Return (x, y) of the center of cell containing provided text 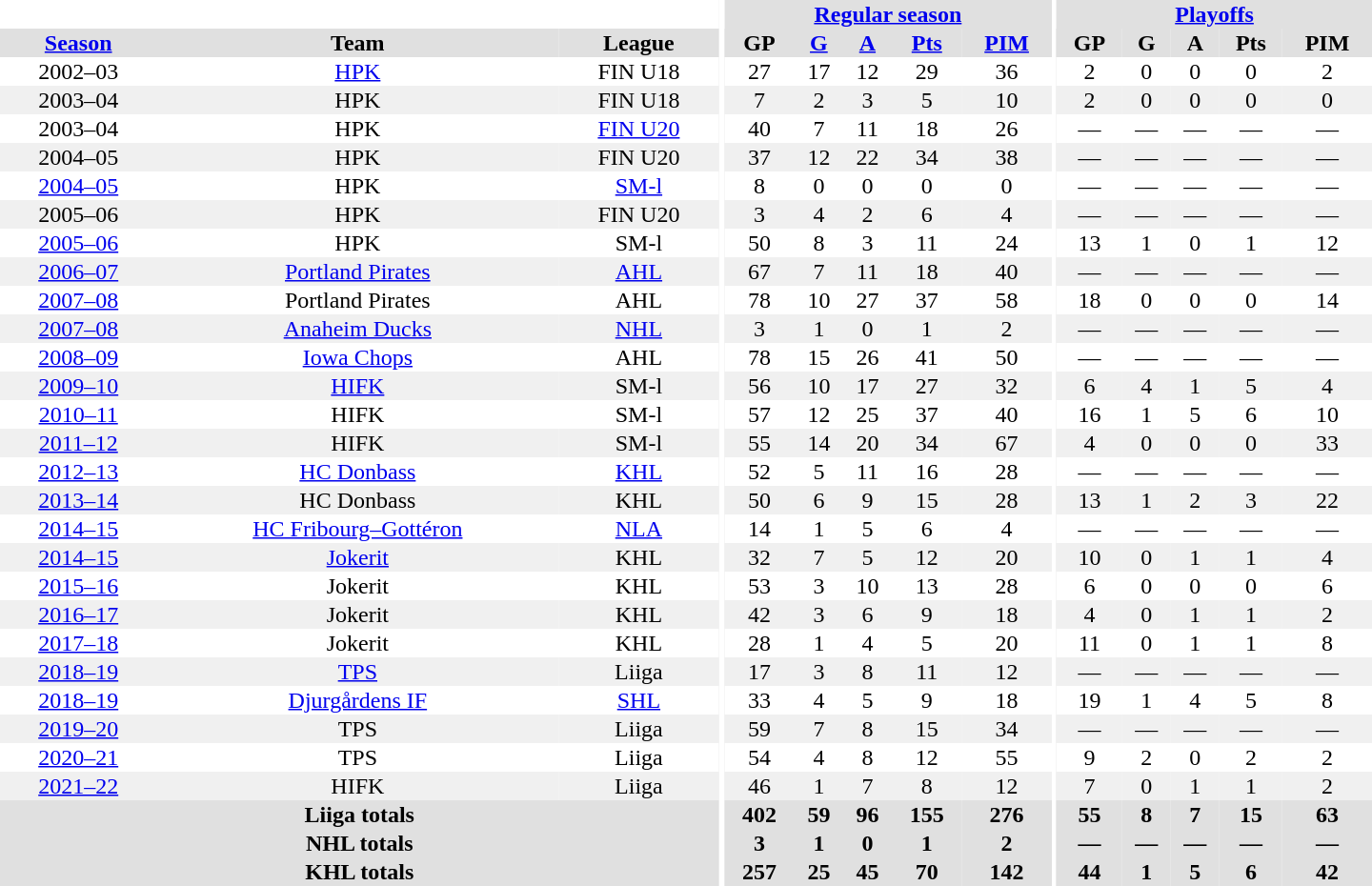
53 (759, 586)
2006–07 (78, 272)
276 (1007, 815)
Anaheim Ducks (357, 329)
38 (1007, 157)
70 (927, 872)
402 (759, 815)
Djurgårdens IF (357, 700)
46 (759, 786)
257 (759, 872)
2016–17 (78, 614)
29 (927, 71)
2020–21 (78, 757)
Liiga totals (360, 815)
2010–11 (78, 414)
19 (1090, 700)
Playoffs (1214, 14)
41 (927, 357)
Season (78, 43)
2011–12 (78, 443)
2017–18 (78, 643)
2009–10 (78, 386)
Team (357, 43)
SHL (638, 700)
2015–16 (78, 586)
NHL totals (360, 843)
24 (1007, 243)
36 (1007, 71)
54 (759, 757)
57 (759, 414)
2008–09 (78, 357)
2002–03 (78, 71)
63 (1327, 815)
NHL (638, 329)
44 (1090, 872)
45 (867, 872)
96 (867, 815)
56 (759, 386)
2013–14 (78, 500)
58 (1007, 300)
KHL totals (360, 872)
NLA (638, 529)
Regular season (888, 14)
52 (759, 472)
League (638, 43)
155 (927, 815)
2019–20 (78, 729)
2012–13 (78, 472)
Iowa Chops (357, 357)
2021–22 (78, 786)
142 (1007, 872)
HC Fribourg–Gottéron (357, 529)
